Provide the [x, y] coordinate of the cell's center where the given text is located.  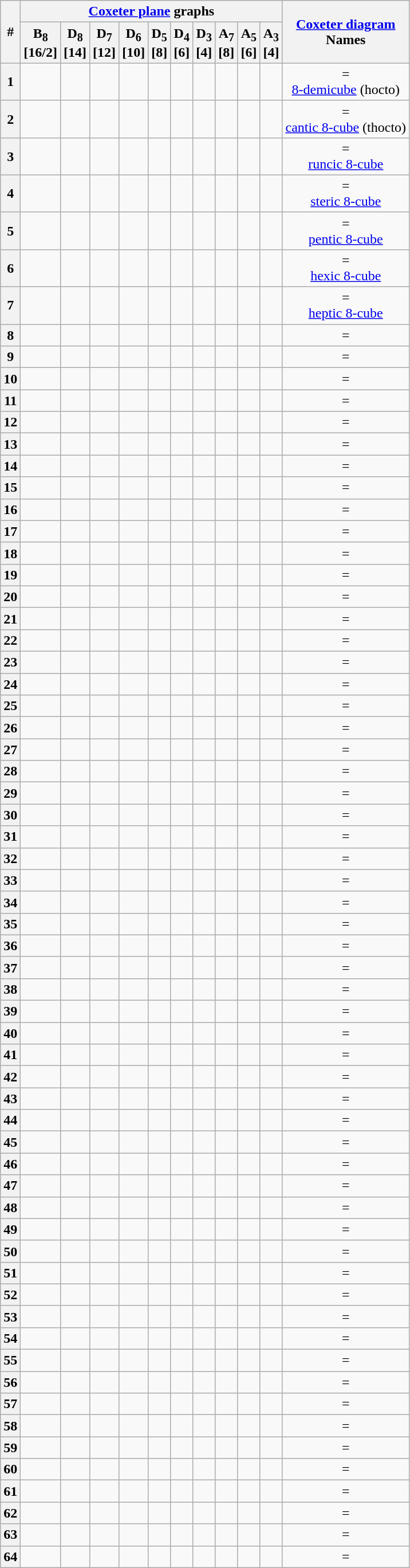
19 [10, 575]
Coxeter plane graphs [151, 11]
32 [10, 859]
A7[8] [227, 42]
36 [10, 946]
41 [10, 1055]
14 [10, 466]
30 [10, 815]
51 [10, 1273]
= hexic 8-cube [346, 268]
16 [10, 509]
D5[8] [159, 42]
Coxeter diagramNames [346, 32]
42 [10, 1077]
34 [10, 902]
54 [10, 1338]
B8[16/2] [41, 42]
11 [10, 401]
D3[4] [204, 42]
= 8-demicube (hocto) [346, 81]
37 [10, 967]
D8[14] [76, 42]
43 [10, 1099]
58 [10, 1426]
26 [10, 728]
A5[6] [249, 42]
35 [10, 924]
= runcic 8-cube [346, 156]
40 [10, 1033]
52 [10, 1295]
64 [10, 1557]
4 [10, 194]
44 [10, 1120]
18 [10, 553]
38 [10, 989]
57 [10, 1404]
8 [10, 335]
17 [10, 531]
62 [10, 1513]
20 [10, 597]
D7[12] [104, 42]
45 [10, 1142]
60 [10, 1469]
56 [10, 1382]
1 [10, 81]
39 [10, 1012]
55 [10, 1361]
28 [10, 771]
61 [10, 1491]
33 [10, 880]
31 [10, 837]
= heptic 8-cube [346, 306]
27 [10, 750]
= cantic 8-cube (thocto) [346, 119]
6 [10, 268]
48 [10, 1208]
15 [10, 488]
D4[6] [182, 42]
63 [10, 1535]
7 [10, 306]
23 [10, 663]
9 [10, 357]
= pentic 8-cube [346, 230]
59 [10, 1448]
2 [10, 119]
= steric 8-cube [346, 194]
D6[10] [134, 42]
5 [10, 230]
29 [10, 793]
13 [10, 444]
47 [10, 1186]
49 [10, 1229]
46 [10, 1164]
53 [10, 1316]
50 [10, 1251]
12 [10, 422]
21 [10, 618]
25 [10, 706]
24 [10, 684]
# [10, 32]
10 [10, 379]
3 [10, 156]
A3[4] [271, 42]
22 [10, 640]
